Detect which cell encompasses the target text, then output its [X, Y] center coordinate. 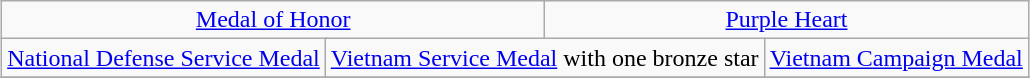
Medal of Honor [274, 20]
National Defense Service Medal [164, 58]
Purple Heart [787, 20]
Vietnam Service Medal with one bronze star [544, 58]
Vietnam Campaign Medal [896, 58]
